Pinpoint the cell where the given text exists, returning its (X, Y) midpoint coordinate. 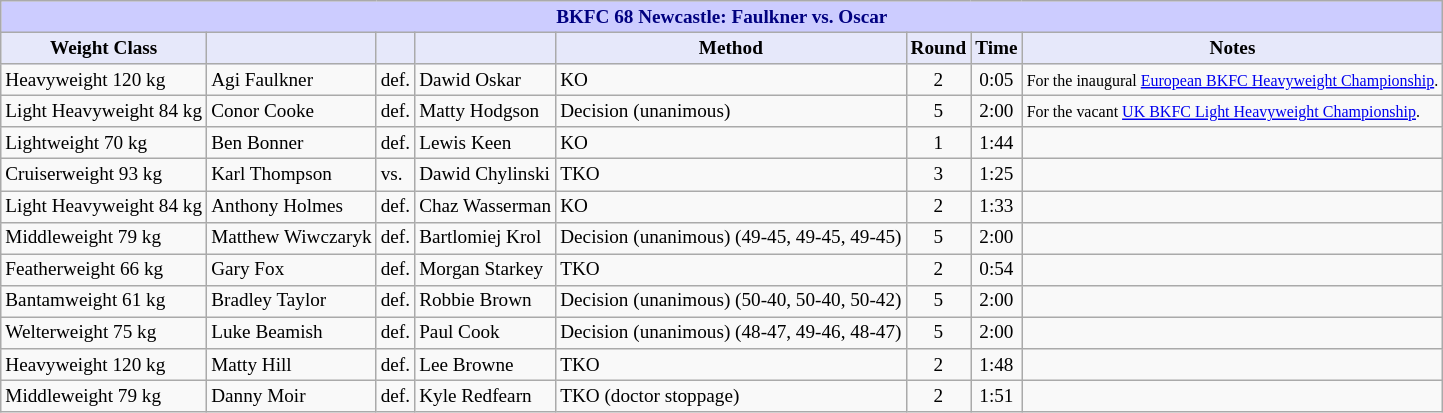
Featherweight 66 kg (104, 270)
Cruiserweight 93 kg (104, 175)
Decision (unanimous) (49-45, 49-45, 49-45) (731, 238)
Ben Bonner (292, 143)
For the vacant UK BKFC Light Heavyweight Championship. (1232, 111)
0:54 (996, 270)
0:05 (996, 80)
Danny Moir (292, 396)
Dawid Chylinski (486, 175)
1:51 (996, 396)
Luke Beamish (292, 333)
1:33 (996, 206)
Round (938, 48)
Robbie Brown (486, 301)
Decision (unanimous) (50-40, 50-40, 50-42) (731, 301)
Bradley Taylor (292, 301)
Gary Fox (292, 270)
3 (938, 175)
Morgan Starkey (486, 270)
BKFC 68 Newcastle: Faulkner vs. Oscar (722, 17)
Chaz Wasserman (486, 206)
1:44 (996, 143)
1 (938, 143)
Dawid Oskar (486, 80)
Bantamweight 61 kg (104, 301)
Matty Hill (292, 365)
Karl Thompson (292, 175)
Lightweight 70 kg (104, 143)
Welterweight 75 kg (104, 333)
Conor Cooke (292, 111)
Decision (unanimous) (731, 111)
Paul Cook (486, 333)
Method (731, 48)
Decision (unanimous) (48-47, 49-46, 48-47) (731, 333)
1:48 (996, 365)
Lee Browne (486, 365)
1:25 (996, 175)
Notes (1232, 48)
TKO (doctor stoppage) (731, 396)
Time (996, 48)
For the inaugural European BKFC Heavyweight Championship. (1232, 80)
Weight Class (104, 48)
Anthony Holmes (292, 206)
Matty Hodgson (486, 111)
Agi Faulkner (292, 80)
Lewis Keen (486, 143)
Kyle Redfearn (486, 396)
Matthew Wiwczaryk (292, 238)
Bartlomiej Krol (486, 238)
vs. (395, 175)
